Detect which cell encompasses the target text, then output its (x, y) center coordinate. 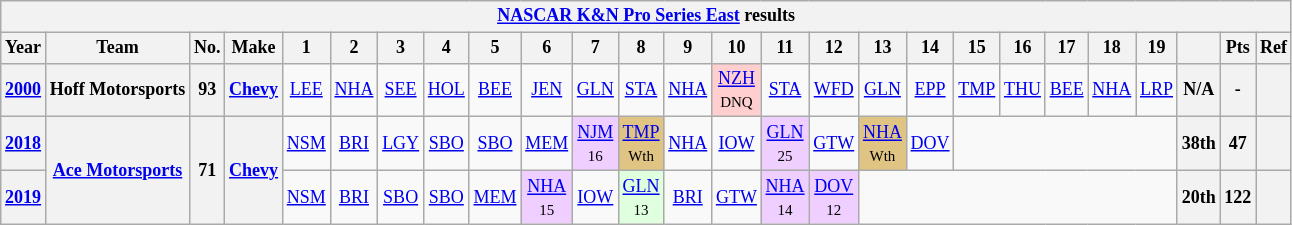
Hoff Motorsports (117, 90)
6 (547, 48)
GLN13 (641, 197)
16 (1023, 48)
NJM16 (596, 144)
GLN25 (785, 144)
3 (401, 48)
122 (1238, 197)
5 (495, 48)
Year (24, 48)
93 (208, 90)
DOV (930, 144)
11 (785, 48)
WFD (834, 90)
THU (1023, 90)
NASCAR K&N Pro Series East results (646, 16)
LEE (306, 90)
14 (930, 48)
NHA15 (547, 197)
47 (1238, 144)
No. (208, 48)
8 (641, 48)
7 (596, 48)
SEE (401, 90)
17 (1066, 48)
1 (306, 48)
DOV12 (834, 197)
JEN (547, 90)
38th (1198, 144)
LGY (401, 144)
Ref (1274, 48)
10 (737, 48)
12 (834, 48)
Team (117, 48)
4 (446, 48)
HOL (446, 90)
15 (977, 48)
2 (354, 48)
18 (1112, 48)
Pts (1238, 48)
NZHDNQ (737, 90)
NHAWth (883, 144)
71 (208, 170)
13 (883, 48)
20th (1198, 197)
LRP (1157, 90)
Ace Motorsports (117, 170)
TMPWth (641, 144)
N/A (1198, 90)
EPP (930, 90)
Make (254, 48)
19 (1157, 48)
TMP (977, 90)
NHA14 (785, 197)
2000 (24, 90)
9 (688, 48)
2018 (24, 144)
- (1238, 90)
2019 (24, 197)
